Return [x, y] of the center of cell containing provided text 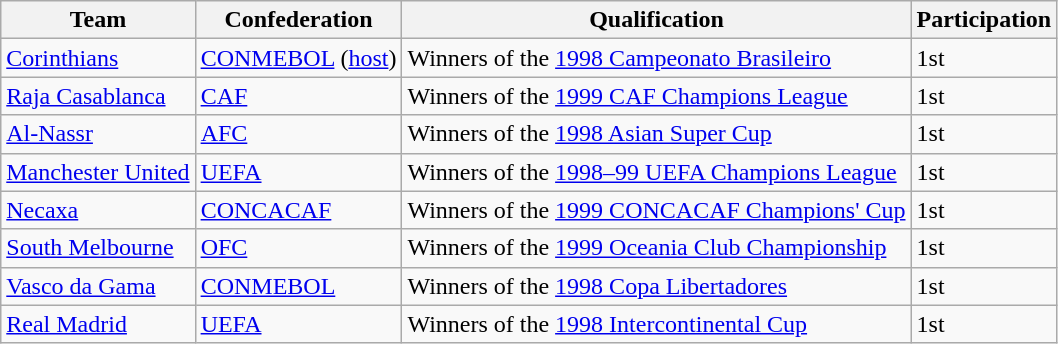
Real Madrid [98, 324]
Winners of the 1998–99 UEFA Champions League [656, 172]
Al-Nassr [98, 134]
CONMEBOL (host) [298, 58]
Winners of the 1999 CAF Champions League [656, 96]
Team [98, 20]
AFC [298, 134]
Confederation [298, 20]
Participation [984, 20]
Vasco da Gama [98, 286]
Winners of the 1999 Oceania Club Championship [656, 248]
Winners of the 1998 Asian Super Cup [656, 134]
CONMEBOL [298, 286]
South Melbourne [98, 248]
CONCACAF [298, 210]
Winners of the 1998 Campeonato Brasileiro [656, 58]
Manchester United [98, 172]
OFC [298, 248]
CAF [298, 96]
Winners of the 1999 CONCACAF Champions' Cup [656, 210]
Qualification [656, 20]
Winners of the 1998 Intercontinental Cup [656, 324]
Winners of the 1998 Copa Libertadores [656, 286]
Raja Casablanca [98, 96]
Necaxa [98, 210]
Corinthians [98, 58]
